Output the (X, Y) coordinate of the center of the cell containing the given text.  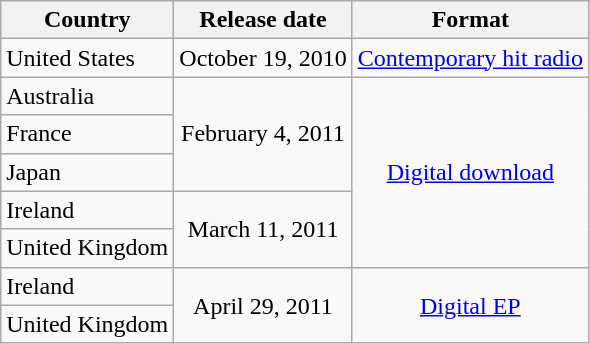
Japan (88, 172)
United States (88, 58)
France (88, 134)
October 19, 2010 (263, 58)
March 11, 2011 (263, 229)
Contemporary hit radio (470, 58)
Digital download (470, 172)
Format (470, 20)
Country (88, 20)
Release date (263, 20)
April 29, 2011 (263, 305)
February 4, 2011 (263, 134)
Digital EP (470, 305)
Australia (88, 96)
